Capture the cell that displays the provided text and extract its (X, Y) central coordinate. 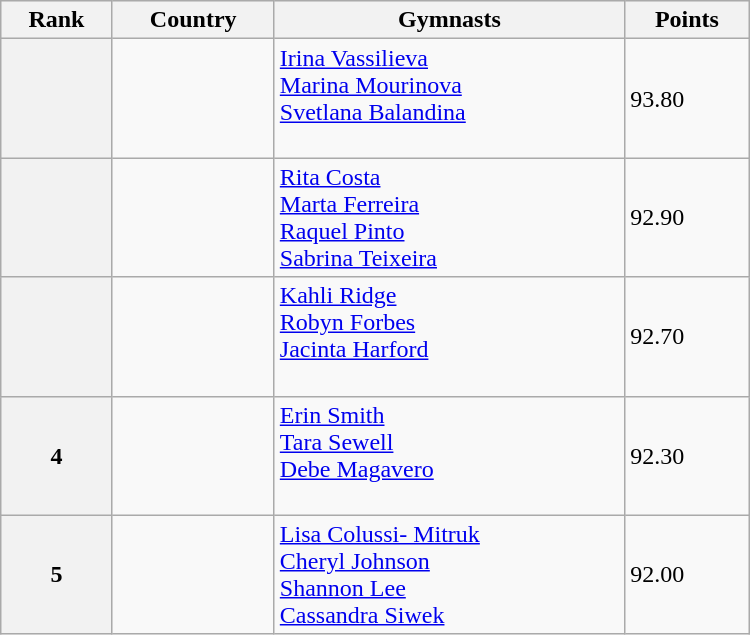
Erin Smith Tara Sewell Debe Magavero (449, 456)
Irina Vassilieva Marina Mourinova Svetlana Balandina (449, 98)
Lisa Colussi- Mitruk Cheryl Johnson Shannon Lee Cassandra Siwek (449, 574)
Kahli Ridge Robyn Forbes Jacinta Harford (449, 336)
Points (688, 20)
5 (56, 574)
92.00 (688, 574)
Country (193, 20)
92.30 (688, 456)
Rita Costa Marta Ferreira Raquel Pinto Sabrina Teixeira (449, 218)
4 (56, 456)
92.90 (688, 218)
92.70 (688, 336)
Rank (56, 20)
93.80 (688, 98)
Gymnasts (449, 20)
